Output the (X, Y) coordinate of the center of the cell containing the given text.  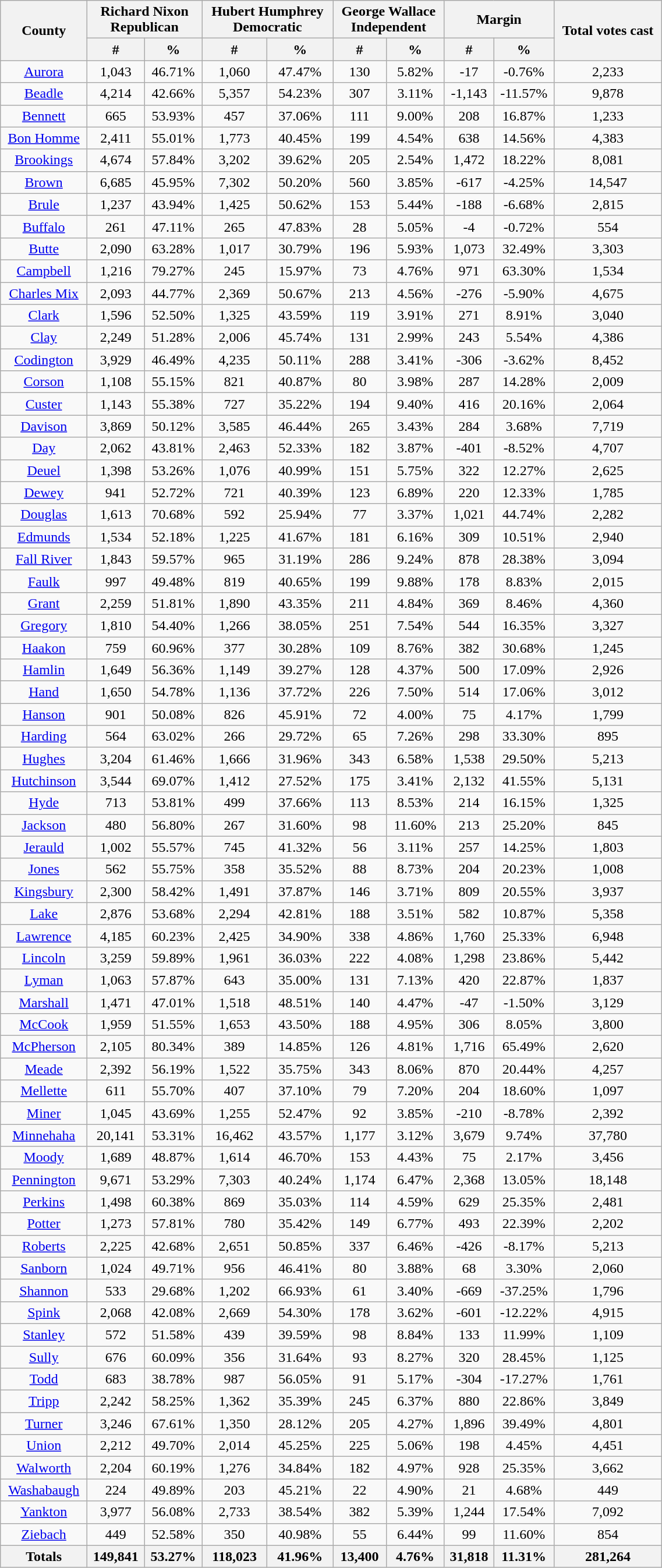
149 (360, 1224)
40.87% (299, 382)
Faulk (44, 581)
2,369 (235, 293)
1,043 (116, 72)
42.08% (174, 1312)
6.89% (415, 493)
38.05% (299, 625)
Roberts (44, 1246)
564 (116, 737)
Jackson (44, 825)
52.18% (174, 537)
80.34% (174, 1047)
Lyman (44, 980)
4.90% (415, 1490)
10.51% (524, 537)
1,136 (235, 692)
8.46% (524, 603)
49.71% (174, 1268)
41.67% (299, 537)
22.87% (524, 980)
Custer (44, 404)
49.48% (174, 581)
2,463 (235, 448)
4.37% (415, 670)
266 (235, 737)
44.74% (524, 515)
533 (116, 1290)
Brookings (44, 160)
56.36% (174, 670)
9.00% (415, 116)
Todd (44, 1379)
281,264 (608, 1556)
1,498 (116, 1202)
42.66% (174, 94)
3,204 (116, 759)
878 (469, 559)
1,614 (235, 1158)
-8.78% (524, 1113)
53.81% (174, 803)
61.46% (174, 759)
1,843 (116, 559)
Davison (44, 426)
1,837 (608, 980)
338 (360, 936)
5.05% (415, 226)
Minnehaha (44, 1135)
320 (469, 1357)
54.23% (299, 94)
4,235 (235, 360)
2,132 (469, 781)
4,674 (116, 160)
31.64% (299, 1357)
55.57% (174, 847)
-0.76% (524, 72)
2,651 (235, 1246)
41.55% (524, 781)
2,294 (235, 914)
3.68% (524, 426)
222 (360, 958)
214 (469, 803)
35.75% (299, 1069)
337 (360, 1246)
Jones (44, 869)
2,014 (235, 1446)
Moody (44, 1158)
1,472 (469, 160)
Washabaugh (44, 1490)
21 (469, 1490)
1,276 (235, 1468)
845 (608, 825)
7,092 (608, 1512)
1,266 (235, 625)
1,002 (116, 847)
31.96% (299, 759)
-0.72% (524, 226)
20,141 (116, 1135)
198 (469, 1446)
68 (469, 1268)
53.27% (174, 1556)
43.94% (174, 204)
196 (360, 249)
901 (116, 714)
39.62% (299, 160)
1,650 (116, 692)
4.08% (415, 958)
37.66% (299, 803)
727 (235, 404)
32.49% (524, 249)
88 (360, 869)
1,518 (235, 1002)
70.68% (174, 515)
118,023 (235, 1556)
1,896 (469, 1424)
4.54% (415, 138)
1,097 (608, 1091)
4.47% (415, 1002)
17.06% (524, 692)
46.49% (174, 360)
59.57% (174, 559)
2,009 (608, 382)
73 (360, 271)
3,246 (116, 1424)
40.39% (299, 493)
358 (235, 869)
92 (360, 1113)
544 (469, 625)
6,685 (116, 182)
721 (235, 493)
3,937 (608, 891)
61 (360, 1290)
Charles Mix (44, 293)
56.05% (299, 1379)
2,300 (116, 891)
2,202 (608, 1224)
55.70% (174, 1091)
1,073 (469, 249)
109 (360, 648)
3,929 (116, 360)
58.42% (174, 891)
1,060 (235, 72)
2,060 (608, 1268)
18.22% (524, 160)
55.75% (174, 869)
8,452 (608, 360)
33.30% (524, 737)
37.06% (299, 116)
1,961 (235, 958)
2,481 (608, 1202)
67.61% (174, 1424)
Jerauld (44, 847)
-1,143 (469, 94)
40.99% (299, 470)
713 (116, 803)
Bon Homme (44, 138)
50.08% (174, 714)
14.28% (524, 382)
-401 (469, 448)
3.43% (415, 426)
35.39% (299, 1401)
3,040 (608, 316)
48.51% (299, 1002)
52.50% (174, 316)
407 (235, 1091)
1,125 (608, 1357)
43.69% (174, 1113)
16.15% (524, 803)
1,143 (116, 404)
Gregory (44, 625)
1,298 (469, 958)
-37.25% (524, 1290)
780 (235, 1224)
20.44% (524, 1069)
17.09% (524, 670)
1,760 (469, 936)
126 (360, 1047)
35.22% (299, 404)
35.52% (299, 869)
-276 (469, 293)
1,177 (360, 1135)
941 (116, 493)
37.72% (299, 692)
2,062 (116, 448)
47.83% (299, 226)
306 (469, 1025)
54.78% (174, 692)
Buffalo (44, 226)
3,129 (608, 1002)
1,649 (116, 670)
745 (235, 847)
91 (360, 1379)
2,282 (608, 515)
2,425 (235, 936)
11.31% (524, 1556)
43.35% (299, 603)
4.68% (524, 1490)
880 (469, 1401)
7.50% (415, 692)
1,233 (608, 116)
7,719 (608, 426)
4.56% (415, 293)
-11.57% (524, 94)
-5.90% (524, 293)
45.21% (299, 1490)
51.55% (174, 1025)
Union (44, 1446)
2,225 (116, 1246)
4,801 (608, 1424)
Ziebach (44, 1534)
2,233 (608, 72)
52.58% (174, 1534)
Yankton (44, 1512)
43.57% (299, 1135)
66.93% (299, 1290)
Lawrence (44, 936)
1,174 (360, 1180)
63.30% (524, 271)
8,081 (608, 160)
683 (116, 1379)
40.98% (299, 1534)
4,386 (608, 338)
30.68% (524, 648)
Douglas (44, 515)
51.28% (174, 338)
1,796 (608, 1290)
-17 (469, 72)
3.12% (415, 1135)
114 (360, 1202)
60.96% (174, 648)
55.01% (174, 138)
56.19% (174, 1069)
42.68% (174, 1246)
5.75% (415, 470)
560 (360, 182)
119 (360, 316)
50.62% (299, 204)
1,017 (235, 249)
1,425 (235, 204)
99 (469, 1534)
1,803 (608, 847)
4.17% (524, 714)
-8.17% (524, 1246)
3.37% (415, 515)
309 (469, 537)
Miner (44, 1113)
Hand (44, 692)
47.11% (174, 226)
18.60% (524, 1091)
6.44% (415, 1534)
257 (469, 847)
Codington (44, 360)
629 (469, 1202)
County (44, 30)
2,105 (116, 1047)
3.62% (415, 1312)
Campbell (44, 271)
493 (469, 1224)
Hubert HumphreyDemocratic (268, 20)
1,761 (608, 1379)
22.39% (524, 1224)
2.99% (415, 338)
39.49% (524, 1424)
29.50% (524, 759)
181 (360, 537)
1,108 (116, 382)
55 (360, 1534)
Tripp (44, 1401)
271 (469, 316)
Hanson (44, 714)
1,773 (235, 138)
25.20% (524, 825)
52.33% (299, 448)
Bennett (44, 116)
9.40% (415, 404)
480 (116, 825)
133 (469, 1335)
611 (116, 1091)
-426 (469, 1246)
53.29% (174, 1180)
4,451 (608, 1446)
Marshall (44, 1002)
Harding (44, 737)
3,585 (235, 426)
3,327 (608, 625)
63.28% (174, 249)
50.67% (299, 293)
562 (116, 869)
-210 (469, 1113)
30.28% (299, 648)
-304 (469, 1379)
4.59% (415, 1202)
6,948 (608, 936)
572 (116, 1335)
93 (360, 1357)
1,613 (116, 515)
2,249 (116, 338)
49.89% (174, 1490)
60.38% (174, 1202)
-17.27% (524, 1379)
4,383 (608, 138)
208 (469, 116)
5,131 (608, 781)
1,255 (235, 1113)
-601 (469, 1312)
113 (360, 803)
Turner (44, 1424)
3,544 (116, 781)
Meade (44, 1069)
4,257 (608, 1069)
4,915 (608, 1312)
2,815 (608, 204)
9.74% (524, 1135)
224 (116, 1490)
45.95% (174, 182)
1,538 (469, 759)
261 (116, 226)
7.26% (415, 737)
4,707 (608, 448)
2,064 (608, 404)
5.39% (415, 1512)
203 (235, 1490)
1,666 (235, 759)
41.32% (299, 847)
211 (360, 603)
1,045 (116, 1113)
1,225 (235, 537)
5,442 (608, 958)
53.26% (174, 470)
2,093 (116, 293)
895 (608, 737)
28.38% (524, 559)
Pennington (44, 1180)
2,625 (608, 470)
243 (469, 338)
1,024 (116, 1268)
3.71% (415, 891)
31.60% (299, 825)
51.81% (174, 603)
4,185 (116, 936)
350 (235, 1534)
3,094 (608, 559)
665 (116, 116)
12.27% (524, 470)
Corson (44, 382)
5.82% (415, 72)
58.25% (174, 1401)
1,491 (235, 891)
286 (360, 559)
1,522 (235, 1069)
4.86% (415, 936)
2,090 (116, 249)
225 (360, 1446)
65.49% (524, 1047)
1,959 (116, 1025)
8.53% (415, 803)
Totals (44, 1556)
8.06% (415, 1069)
1,063 (116, 980)
43.59% (299, 316)
Deuel (44, 470)
7.54% (415, 625)
60.09% (174, 1357)
987 (235, 1379)
53.93% (174, 116)
1,653 (235, 1025)
514 (469, 692)
322 (469, 470)
55.38% (174, 404)
59.89% (174, 958)
Lake (44, 914)
151 (360, 470)
-12.22% (524, 1312)
46.70% (299, 1158)
870 (469, 1069)
Aurora (44, 72)
Hughes (44, 759)
2,242 (116, 1401)
1,350 (235, 1424)
35.42% (299, 1224)
7,303 (235, 1180)
638 (469, 138)
35.03% (299, 1202)
111 (360, 116)
43.81% (174, 448)
7.20% (415, 1091)
14,547 (608, 182)
48.87% (174, 1158)
1,689 (116, 1158)
34.84% (299, 1468)
Richard NixonRepublican (144, 20)
284 (469, 426)
41.96% (299, 1556)
29.68% (174, 1290)
5.06% (415, 1446)
31,818 (469, 1556)
Kingsbury (44, 891)
42.81% (299, 914)
439 (235, 1335)
Walworth (44, 1468)
499 (235, 803)
50.20% (299, 182)
56.08% (174, 1512)
298 (469, 737)
43.50% (299, 1025)
1,008 (608, 869)
1,362 (235, 1401)
3.87% (415, 448)
826 (235, 714)
Shannon (44, 1290)
79.27% (174, 271)
Haakon (44, 648)
George WallaceIndependent (389, 20)
69.07% (174, 781)
1,216 (116, 271)
54.40% (174, 625)
220 (469, 493)
1,245 (608, 648)
4,360 (608, 603)
2,204 (116, 1468)
809 (469, 891)
2,620 (608, 1047)
2,006 (235, 338)
8.73% (415, 869)
Day (44, 448)
307 (360, 94)
420 (469, 980)
40.45% (299, 138)
56 (360, 847)
3,202 (235, 160)
1,398 (116, 470)
79 (360, 1091)
1,021 (469, 515)
6.37% (415, 1401)
37.10% (299, 1091)
35.00% (299, 980)
-3.62% (524, 360)
140 (360, 1002)
57.87% (174, 980)
25.33% (524, 936)
5.17% (415, 1379)
582 (469, 914)
6.46% (415, 1246)
3,977 (116, 1512)
-1.50% (524, 1002)
6.16% (415, 537)
2,669 (235, 1312)
-669 (469, 1290)
146 (360, 891)
2.54% (415, 160)
29.72% (299, 737)
592 (235, 515)
1,810 (116, 625)
2,733 (235, 1512)
60.23% (174, 936)
22.86% (524, 1401)
2,068 (116, 1312)
37.87% (299, 891)
Stanley (44, 1335)
13.05% (524, 1180)
2,940 (608, 537)
3,800 (608, 1025)
22 (360, 1490)
7.13% (415, 980)
-306 (469, 360)
3,869 (116, 426)
676 (116, 1357)
3,849 (608, 1401)
226 (360, 692)
194 (360, 404)
8.91% (524, 316)
9.24% (415, 559)
1,471 (116, 1002)
9.88% (415, 581)
2,259 (116, 603)
4,675 (608, 293)
1,596 (116, 316)
18,148 (608, 1180)
997 (116, 581)
175 (360, 781)
1,076 (235, 470)
3,456 (608, 1158)
149,841 (116, 1556)
130 (360, 72)
Margin (499, 20)
2,926 (608, 670)
50.85% (299, 1246)
60.19% (174, 1468)
1,785 (608, 493)
20.16% (524, 404)
20.23% (524, 869)
389 (235, 1047)
Brown (44, 182)
47.47% (299, 72)
50.11% (299, 360)
3,662 (608, 1468)
13,400 (360, 1556)
8.83% (524, 581)
45.91% (299, 714)
15.97% (299, 271)
5,358 (608, 914)
McCook (44, 1025)
44.77% (174, 293)
1,412 (235, 781)
55.15% (174, 382)
28.12% (299, 1424)
Edmunds (44, 537)
128 (360, 670)
38.54% (299, 1512)
14.85% (299, 1047)
1,890 (235, 603)
27.52% (299, 781)
McPherson (44, 1047)
2.17% (524, 1158)
369 (469, 603)
5,357 (235, 94)
Butte (44, 249)
65 (360, 737)
52.47% (299, 1113)
971 (469, 271)
63.02% (174, 737)
1,716 (469, 1047)
57.84% (174, 160)
Potter (44, 1224)
Sully (44, 1357)
5.93% (415, 249)
53.31% (174, 1135)
Clay (44, 338)
356 (235, 1357)
4,214 (116, 94)
5.44% (415, 204)
34.90% (299, 936)
2,876 (116, 914)
4.95% (415, 1025)
56.80% (174, 825)
2,015 (608, 581)
Dewey (44, 493)
Grant (44, 603)
77 (360, 515)
16,462 (235, 1135)
39.59% (299, 1335)
2,411 (116, 138)
288 (360, 360)
-188 (469, 204)
416 (469, 404)
3.30% (524, 1268)
3,679 (469, 1135)
500 (469, 670)
8.27% (415, 1357)
287 (469, 382)
46.71% (174, 72)
9,671 (116, 1180)
8.76% (415, 648)
4.84% (415, 603)
Clark (44, 316)
Perkins (44, 1202)
28.45% (524, 1357)
457 (235, 116)
12.33% (524, 493)
3,259 (116, 958)
50.12% (174, 426)
-4 (469, 226)
869 (235, 1202)
72 (360, 714)
3,012 (608, 692)
3,303 (608, 249)
643 (235, 980)
554 (608, 226)
2,368 (469, 1180)
10.87% (524, 914)
1,149 (235, 670)
40.24% (299, 1180)
759 (116, 648)
3.91% (415, 316)
Lincoln (44, 958)
267 (235, 825)
40.65% (299, 581)
53.68% (174, 914)
956 (235, 1268)
6.77% (415, 1224)
1,237 (116, 204)
20.55% (524, 891)
251 (360, 625)
1,109 (608, 1335)
17.54% (524, 1512)
57.81% (174, 1224)
Beadle (44, 94)
8.05% (524, 1025)
3.98% (415, 382)
11.99% (524, 1335)
39.27% (299, 670)
1,273 (116, 1224)
30.79% (299, 249)
9,878 (608, 94)
4.43% (415, 1158)
3.88% (415, 1268)
47.01% (174, 1002)
-47 (469, 1002)
928 (469, 1468)
Spink (44, 1312)
1,799 (608, 714)
16.87% (524, 116)
3.40% (415, 1290)
Total votes cast (608, 30)
8.84% (415, 1335)
7,302 (235, 182)
Hamlin (44, 670)
821 (235, 382)
23.86% (524, 958)
4.27% (415, 1424)
2,212 (116, 1446)
4.00% (415, 714)
14.25% (524, 847)
819 (235, 581)
Hyde (44, 803)
5.54% (524, 338)
46.41% (299, 1268)
28 (360, 226)
Mellette (44, 1091)
854 (608, 1534)
25.94% (299, 515)
3.51% (415, 914)
16.35% (524, 625)
45.74% (299, 338)
1,244 (469, 1512)
49.70% (174, 1446)
6.58% (415, 759)
1,202 (235, 1290)
Hutchinson (44, 781)
4.81% (415, 1047)
6.47% (415, 1180)
Fall River (44, 559)
51.58% (174, 1335)
-6.68% (524, 204)
-8.52% (524, 448)
45.25% (299, 1446)
52.72% (174, 493)
-617 (469, 182)
123 (360, 493)
46.44% (299, 426)
36.03% (299, 958)
-4.25% (524, 182)
4.97% (415, 1468)
14.56% (524, 138)
965 (235, 559)
4.45% (524, 1446)
Brule (44, 204)
31.19% (299, 559)
377 (235, 648)
54.30% (299, 1312)
37,780 (608, 1135)
38.78% (174, 1379)
Sanborn (44, 1268)
